For the text-containing cell, return its midpoint in [x, y] coordinate format. 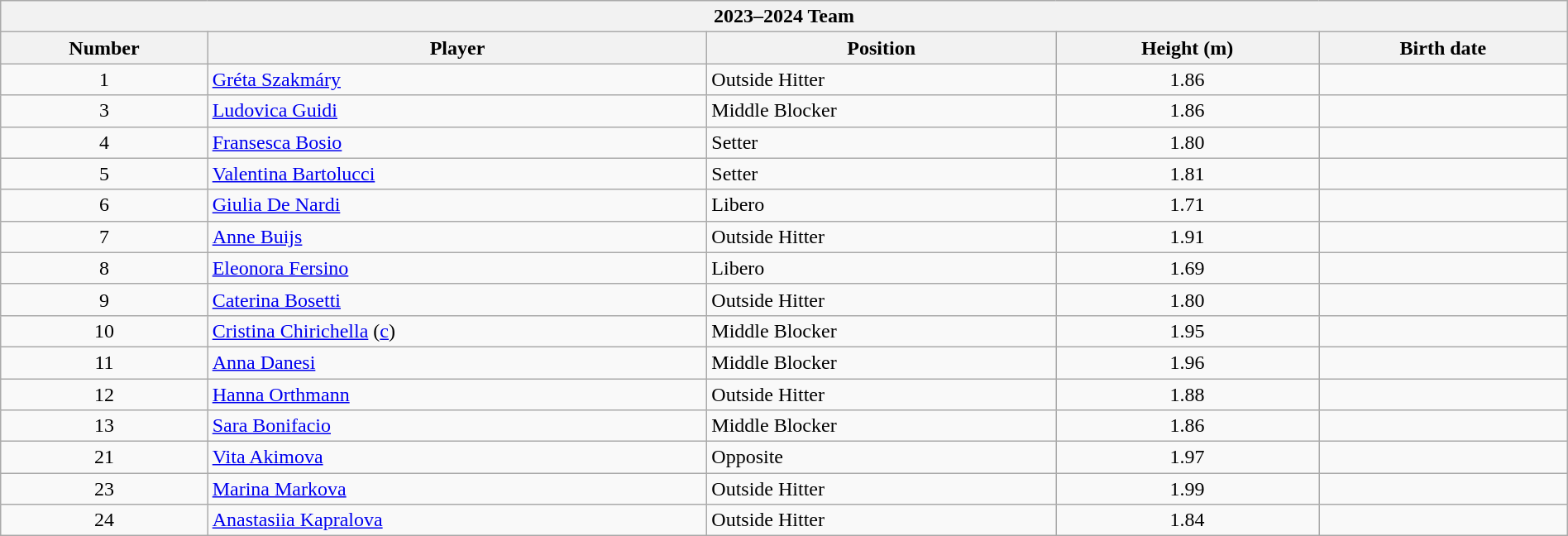
1.88 [1188, 395]
1.99 [1188, 489]
5 [104, 174]
Birth date [1444, 48]
1.91 [1188, 237]
Anne Buijs [457, 237]
Valentina Bartolucci [457, 174]
Hanna Orthmann [457, 395]
Ludovica Guidi [457, 111]
8 [104, 268]
2023–2024 Team [784, 17]
11 [104, 362]
Height (m) [1188, 48]
Player [457, 48]
Opposite [882, 457]
1.84 [1188, 520]
1 [104, 79]
9 [104, 299]
Eleonora Fersino [457, 268]
Marina Markova [457, 489]
Fransesca Bosio [457, 142]
13 [104, 426]
3 [104, 111]
Sara Bonifacio [457, 426]
Anna Danesi [457, 362]
1.69 [1188, 268]
Position [882, 48]
Anastasiia Kapralova [457, 520]
6 [104, 205]
1.71 [1188, 205]
1.97 [1188, 457]
7 [104, 237]
Number [104, 48]
Giulia De Nardi [457, 205]
Vita Akimova [457, 457]
Gréta Szakmáry [457, 79]
24 [104, 520]
Caterina Bosetti [457, 299]
1.96 [1188, 362]
4 [104, 142]
12 [104, 395]
21 [104, 457]
1.95 [1188, 331]
1.81 [1188, 174]
Cristina Chirichella (c) [457, 331]
10 [104, 331]
23 [104, 489]
